Return [X, Y] of the center of cell containing provided text 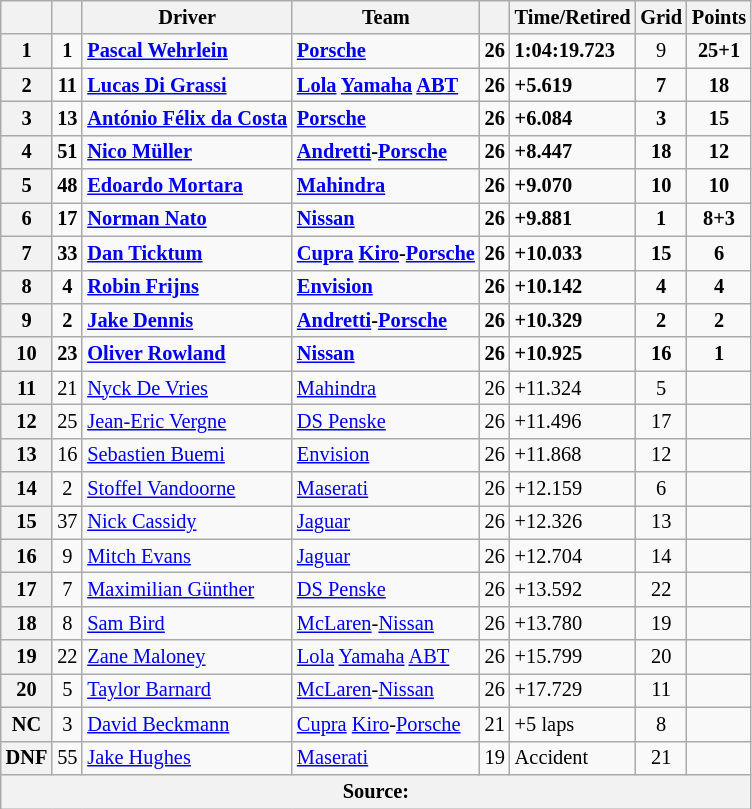
+10.925 [573, 354]
+15.799 [573, 657]
Team [386, 17]
+12.326 [573, 522]
Maximilian Günther [187, 589]
8+3 [719, 219]
51 [67, 152]
Jean-Eric Vergne [187, 421]
Edoardo Mortara [187, 186]
Points [719, 17]
Accident [573, 758]
Source: [376, 791]
+5.619 [573, 85]
23 [67, 354]
DNF [27, 758]
37 [67, 522]
Pascal Wehrlein [187, 51]
Jake Dennis [187, 320]
+6.084 [573, 118]
+10.329 [573, 320]
48 [67, 186]
Zane Maloney [187, 657]
+10.033 [573, 253]
António Félix da Costa [187, 118]
Nyck De Vries [187, 388]
NC [27, 724]
Lucas Di Grassi [187, 85]
Dan Ticktum [187, 253]
33 [67, 253]
+13.780 [573, 623]
Robin Frijns [187, 287]
+11.496 [573, 421]
1:04:19.723 [573, 51]
+11.868 [573, 455]
Taylor Barnard [187, 690]
Jake Hughes [187, 758]
+13.592 [573, 589]
55 [67, 758]
Mitch Evans [187, 556]
+12.704 [573, 556]
Norman Nato [187, 219]
+9.070 [573, 186]
25 [67, 421]
Sebastien Buemi [187, 455]
25+1 [719, 51]
Grid [661, 17]
Oliver Rowland [187, 354]
+17.729 [573, 690]
Nico Müller [187, 152]
+9.881 [573, 219]
+11.324 [573, 388]
+10.142 [573, 287]
+8.447 [573, 152]
Driver [187, 17]
Sam Bird [187, 623]
Nick Cassidy [187, 522]
+5 laps [573, 724]
+12.159 [573, 489]
David Beckmann [187, 724]
Stoffel Vandoorne [187, 489]
Time/Retired [573, 17]
